For the text-containing cell, return its midpoint in (x, y) coordinate format. 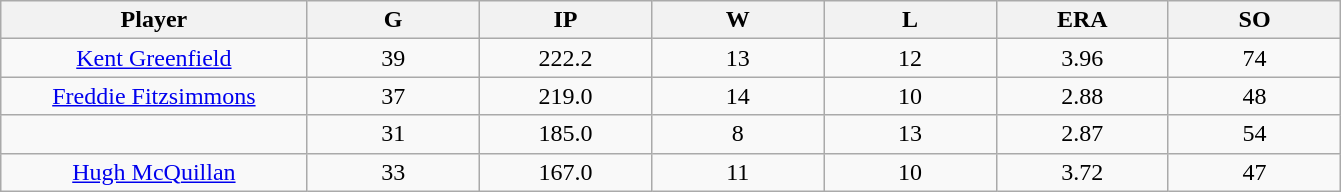
37 (393, 96)
Freddie Fitzsimmons (154, 96)
8 (738, 134)
14 (738, 96)
48 (1254, 96)
167.0 (565, 172)
Player (154, 20)
31 (393, 134)
219.0 (565, 96)
11 (738, 172)
47 (1254, 172)
Hugh McQuillan (154, 172)
74 (1254, 58)
185.0 (565, 134)
54 (1254, 134)
12 (910, 58)
SO (1254, 20)
33 (393, 172)
Kent Greenfield (154, 58)
2.87 (1082, 134)
2.88 (1082, 96)
W (738, 20)
L (910, 20)
G (393, 20)
39 (393, 58)
3.96 (1082, 58)
222.2 (565, 58)
3.72 (1082, 172)
IP (565, 20)
ERA (1082, 20)
